Return [X, Y] of the center of cell containing provided text 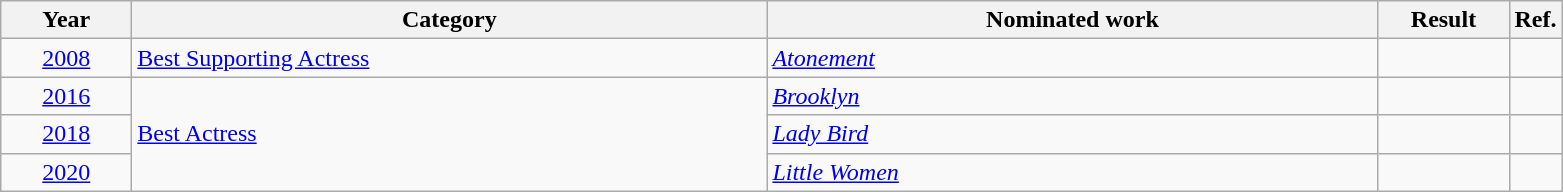
Result [1444, 20]
2008 [66, 58]
2016 [66, 96]
Best Actress [450, 134]
Ref. [1536, 20]
Lady Bird [1072, 134]
2018 [66, 134]
Nominated work [1072, 20]
Best Supporting Actress [450, 58]
Little Women [1072, 172]
Brooklyn [1072, 96]
Atonement [1072, 58]
Category [450, 20]
2020 [66, 172]
Year [66, 20]
